Pinpoint the cell where the given text exists, returning its (X, Y) midpoint coordinate. 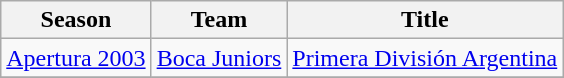
Apertura 2003 (76, 58)
Season (76, 20)
Team (219, 20)
Primera División Argentina (425, 58)
Title (425, 20)
Boca Juniors (219, 58)
